Pinpoint the cell where the given text exists, returning its [x, y] midpoint coordinate. 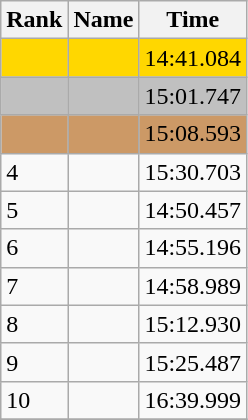
Time [193, 20]
5 [34, 210]
15:08.593 [193, 134]
14:58.989 [193, 286]
15:30.703 [193, 172]
15:12.930 [193, 324]
7 [34, 286]
14:55.196 [193, 248]
15:01.747 [193, 96]
8 [34, 324]
6 [34, 248]
16:39.999 [193, 400]
Rank [34, 20]
14:41.084 [193, 58]
9 [34, 362]
14:50.457 [193, 210]
15:25.487 [193, 362]
4 [34, 172]
10 [34, 400]
Name [104, 20]
